Search for the cell housing the specified text and yield its (x, y) center coordinate. 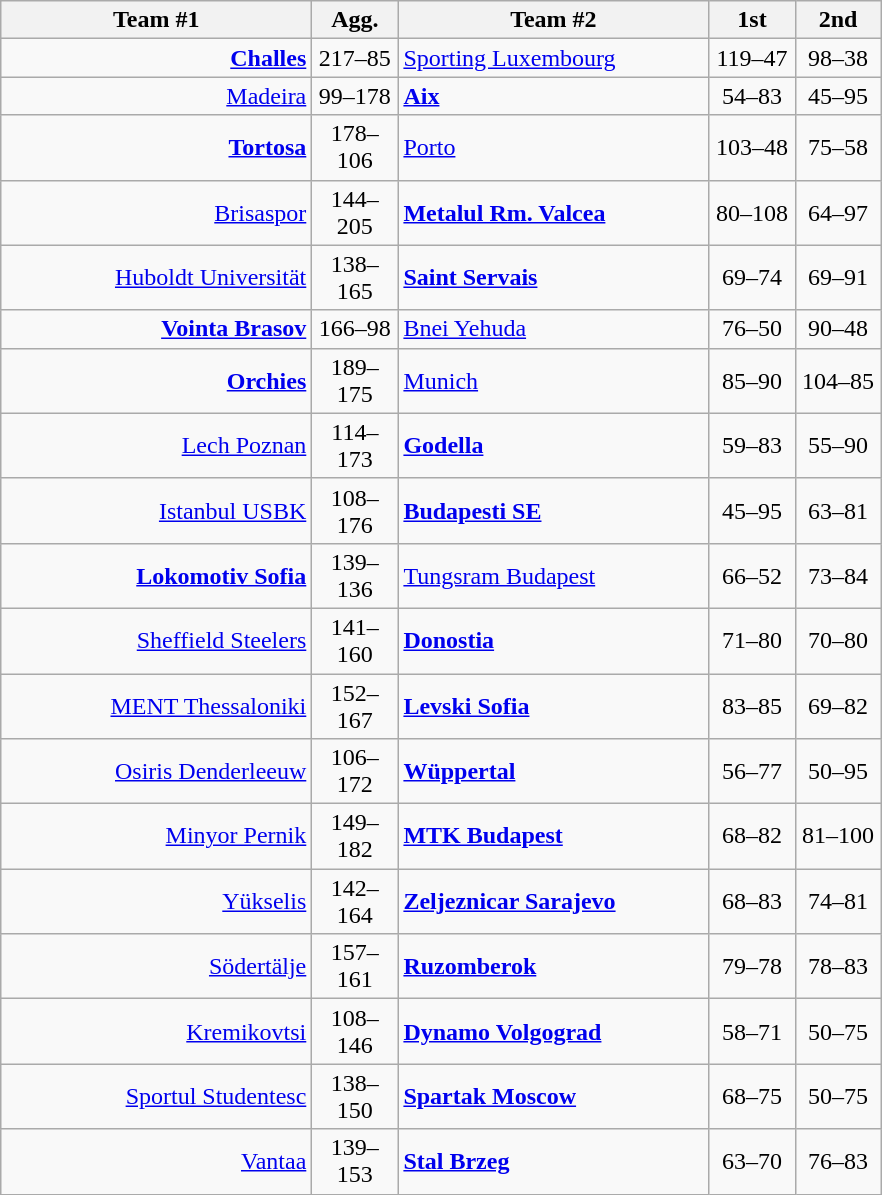
98–38 (838, 58)
99–178 (355, 96)
Södertälje (156, 966)
75–58 (838, 148)
Donostia (554, 640)
78–83 (838, 966)
Tortosa (156, 148)
Lech Poznan (156, 446)
Yükselis (156, 902)
Tungsram Budapest (554, 576)
Aix (554, 96)
1st (752, 20)
Metalul Rm. Valcea (554, 212)
83–85 (752, 706)
85–90 (752, 380)
Levski Sofia (554, 706)
Vantaa (156, 1162)
71–80 (752, 640)
50–95 (838, 772)
Lokomotiv Sofia (156, 576)
58–71 (752, 1032)
Sheffield Steelers (156, 640)
74–81 (838, 902)
70–80 (838, 640)
114–173 (355, 446)
Vointa Brasov (156, 329)
Minyor Pernik (156, 836)
Zeljeznicar Sarajevo (554, 902)
69–82 (838, 706)
Brisaspor (156, 212)
54–83 (752, 96)
MENT Thessaloniki (156, 706)
68–75 (752, 1096)
Challes (156, 58)
138–150 (355, 1096)
Huboldt Universität (156, 278)
119–47 (752, 58)
Bnei Yehuda (554, 329)
Munich (554, 380)
157–161 (355, 966)
Sporting Luxembourg (554, 58)
56–77 (752, 772)
108–176 (355, 510)
68–83 (752, 902)
Spartak Moscow (554, 1096)
81–100 (838, 836)
73–84 (838, 576)
79–78 (752, 966)
Team #2 (554, 20)
Team #1 (156, 20)
217–85 (355, 58)
76–50 (752, 329)
Agg. (355, 20)
139–136 (355, 576)
149–182 (355, 836)
63–70 (752, 1162)
142–164 (355, 902)
Budapesti SE (554, 510)
Dynamo Volgograd (554, 1032)
Osiris Denderleeuw (156, 772)
106–172 (355, 772)
90–48 (838, 329)
Kremikovtsi (156, 1032)
Sportul Studentesc (156, 1096)
138–165 (355, 278)
108–146 (355, 1032)
80–108 (752, 212)
66–52 (752, 576)
178–106 (355, 148)
104–85 (838, 380)
141–160 (355, 640)
Madeira (156, 96)
2nd (838, 20)
59–83 (752, 446)
69–91 (838, 278)
166–98 (355, 329)
Istanbul USBK (156, 510)
68–82 (752, 836)
Wüppertal (554, 772)
Porto (554, 148)
189–175 (355, 380)
139–153 (355, 1162)
Stal Brzeg (554, 1162)
Saint Servais (554, 278)
Orchies (156, 380)
64–97 (838, 212)
144–205 (355, 212)
69–74 (752, 278)
76–83 (838, 1162)
Ruzomberok (554, 966)
103–48 (752, 148)
152–167 (355, 706)
55–90 (838, 446)
63–81 (838, 510)
Godella (554, 446)
MTK Budapest (554, 836)
